Extract the (x, y) coordinate from the center of the cell holding the provided text.  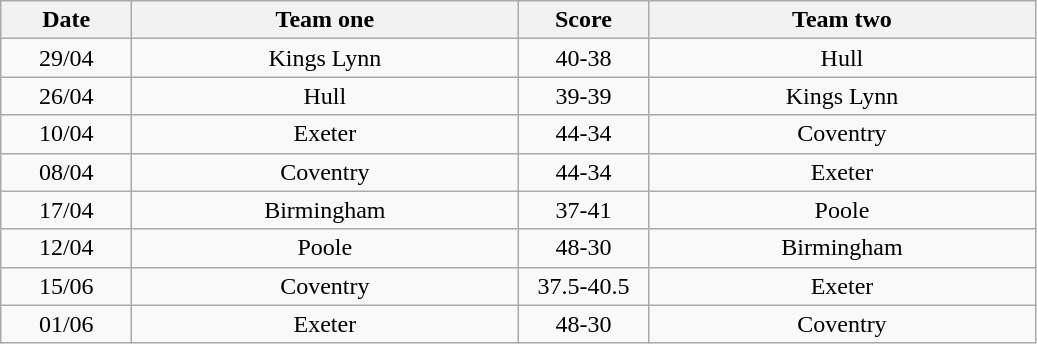
Score (584, 20)
Team one (325, 20)
10/04 (66, 134)
12/04 (66, 248)
26/04 (66, 96)
17/04 (66, 210)
40-38 (584, 58)
15/06 (66, 286)
29/04 (66, 58)
01/06 (66, 324)
39-39 (584, 96)
37-41 (584, 210)
37.5-40.5 (584, 286)
08/04 (66, 172)
Team two (842, 20)
Date (66, 20)
